Capture the cell that displays the provided text and extract its (X, Y) central coordinate. 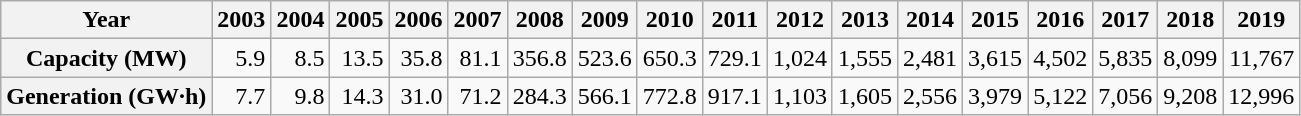
14.3 (360, 96)
3,979 (996, 96)
8.5 (300, 58)
Capacity (MW) (106, 58)
9.8 (300, 96)
2019 (1262, 20)
2003 (242, 20)
Year (106, 20)
2008 (540, 20)
11,767 (1262, 58)
2014 (930, 20)
35.8 (418, 58)
566.1 (604, 96)
356.8 (540, 58)
2,481 (930, 58)
2,556 (930, 96)
729.1 (734, 58)
Generation (GW·h) (106, 96)
2007 (478, 20)
2010 (670, 20)
31.0 (418, 96)
71.2 (478, 96)
523.6 (604, 58)
13.5 (360, 58)
2016 (1060, 20)
4,502 (1060, 58)
2009 (604, 20)
1,605 (864, 96)
5,122 (1060, 96)
650.3 (670, 58)
2006 (418, 20)
81.1 (478, 58)
772.8 (670, 96)
2015 (996, 20)
1,555 (864, 58)
5.9 (242, 58)
8,099 (1190, 58)
2005 (360, 20)
9,208 (1190, 96)
1,103 (800, 96)
7.7 (242, 96)
284.3 (540, 96)
12,996 (1262, 96)
2012 (800, 20)
2004 (300, 20)
2011 (734, 20)
7,056 (1126, 96)
5,835 (1126, 58)
2017 (1126, 20)
2018 (1190, 20)
1,024 (800, 58)
2013 (864, 20)
3,615 (996, 58)
917.1 (734, 96)
